Provide the [x, y] coordinate of the cell's center where the given text is located.  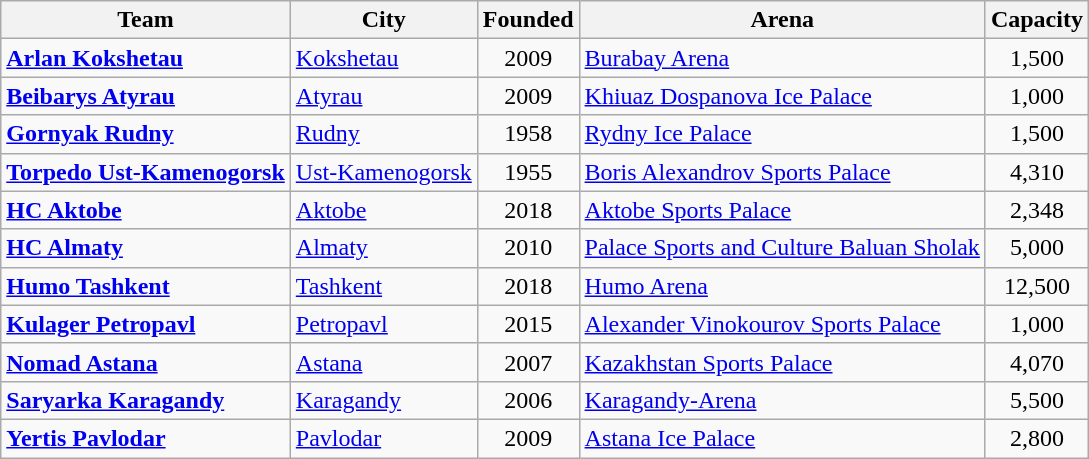
Boris Alexandrov Sports Palace [782, 172]
Torpedo Ust-Kamenogorsk [146, 172]
2007 [528, 362]
Ust-Kamenogorsk [384, 172]
Arena [782, 20]
Kulager Petropavl [146, 324]
Pavlodar [384, 438]
2015 [528, 324]
2010 [528, 248]
Aktobe [384, 210]
Karagandy-Arena [782, 400]
Humo Arena [782, 286]
Khiuaz Dospanova Ice Palace [782, 96]
Kokshetau [384, 58]
2,348 [1036, 210]
Capacity [1036, 20]
Beibarys Atyrau [146, 96]
4,310 [1036, 172]
Kazakhstan Sports Palace [782, 362]
Petropavl [384, 324]
Gornyak Rudny [146, 134]
2006 [528, 400]
2,800 [1036, 438]
Humo Tashkent [146, 286]
Astana Ice Palace [782, 438]
Rydny Ice Palace [782, 134]
Saryarka Karagandy [146, 400]
Team [146, 20]
1955 [528, 172]
5,500 [1036, 400]
Aktobe Sports Palace [782, 210]
Alexander Vinokourov Sports Palace [782, 324]
Palace Sports and Culture Baluan Sholak [782, 248]
Astana [384, 362]
HC Almaty [146, 248]
1958 [528, 134]
12,500 [1036, 286]
Yertis Pavlodar [146, 438]
Tashkent [384, 286]
5,000 [1036, 248]
Almaty [384, 248]
4,070 [1036, 362]
Atyrau [384, 96]
HC Aktobe [146, 210]
Rudny [384, 134]
Karagandy [384, 400]
Founded [528, 20]
City [384, 20]
Burabay Arena [782, 58]
Arlan Kokshetau [146, 58]
Nomad Astana [146, 362]
